Provide the (x, y) coordinate of the cell's center where the given text is located.  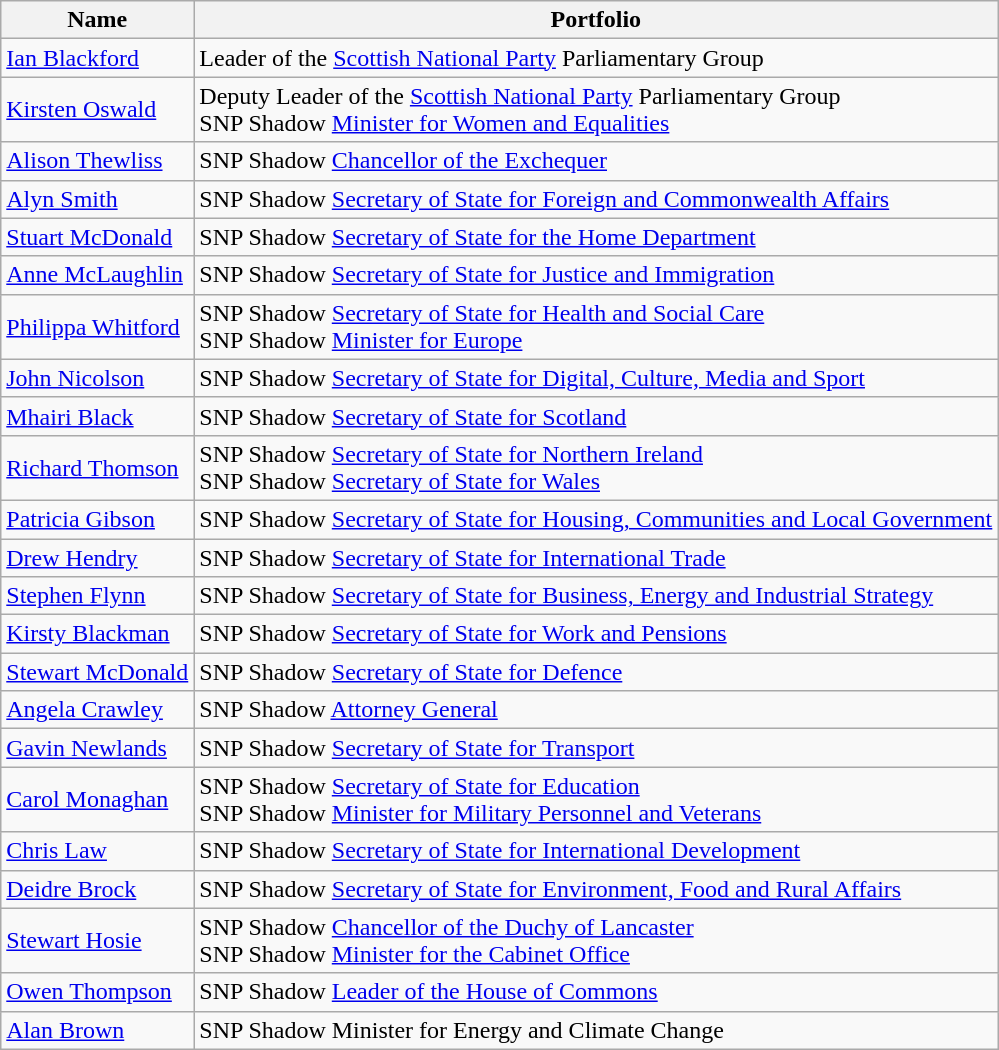
SNP Shadow Chancellor of the Exchequer (596, 161)
John Nicolson (98, 378)
Anne McLaughlin (98, 275)
Mhairi Black (98, 416)
SNP Shadow Secretary of State for Northern IrelandSNP Shadow Secretary of State for Wales (596, 468)
SNP Shadow Secretary of State for Digital, Culture, Media and Sport (596, 378)
Patricia Gibson (98, 519)
SNP Shadow Chancellor of the Duchy of LancasterSNP Shadow Minister for the Cabinet Office (596, 940)
SNP Shadow Secretary of State for Health and Social CareSNP Shadow Minister for Europe (596, 326)
SNP Shadow Secretary of State for Scotland (596, 416)
Gavin Newlands (98, 748)
Stuart McDonald (98, 237)
Name (98, 20)
Portfolio (596, 20)
Leader of the Scottish National Party Parliamentary Group (596, 58)
SNP Shadow Secretary of State for Work and Pensions (596, 634)
SNP Shadow Secretary of State for Business, Energy and Industrial Strategy (596, 596)
Deputy Leader of the Scottish National Party Parliamentary GroupSNP Shadow Minister for Women and Equalities (596, 110)
SNP Shadow Secretary of State for Transport (596, 748)
Richard Thomson (98, 468)
SNP Shadow Secretary of State for Justice and Immigration (596, 275)
Angela Crawley (98, 710)
Stephen Flynn (98, 596)
Stewart McDonald (98, 672)
Chris Law (98, 851)
Stewart Hosie (98, 940)
SNP Shadow Secretary of State for Foreign and Commonwealth Affairs (596, 199)
Kirsten Oswald (98, 110)
Ian Blackford (98, 58)
Philippa Whitford (98, 326)
SNP Shadow Secretary of State for International Development (596, 851)
SNP Shadow Secretary of State for Housing, Communities and Local Government (596, 519)
SNP Shadow Secretary of State for EducationSNP Shadow Minister for Military Personnel and Veterans (596, 800)
Kirsty Blackman (98, 634)
SNP Shadow Secretary of State for Defence (596, 672)
Alison Thewliss (98, 161)
Drew Hendry (98, 557)
Alan Brown (98, 1030)
Deidre Brock (98, 889)
SNP Shadow Leader of the House of Commons (596, 992)
SNP Shadow Attorney General (596, 710)
SNP Shadow Minister for Energy and Climate Change (596, 1030)
SNP Shadow Secretary of State for International Trade (596, 557)
SNP Shadow Secretary of State for the Home Department (596, 237)
SNP Shadow Secretary of State for Environment, Food and Rural Affairs (596, 889)
Alyn Smith (98, 199)
Owen Thompson (98, 992)
Carol Monaghan (98, 800)
